Identify which cell holds the provided text, then report its (x, y) central coordinate. 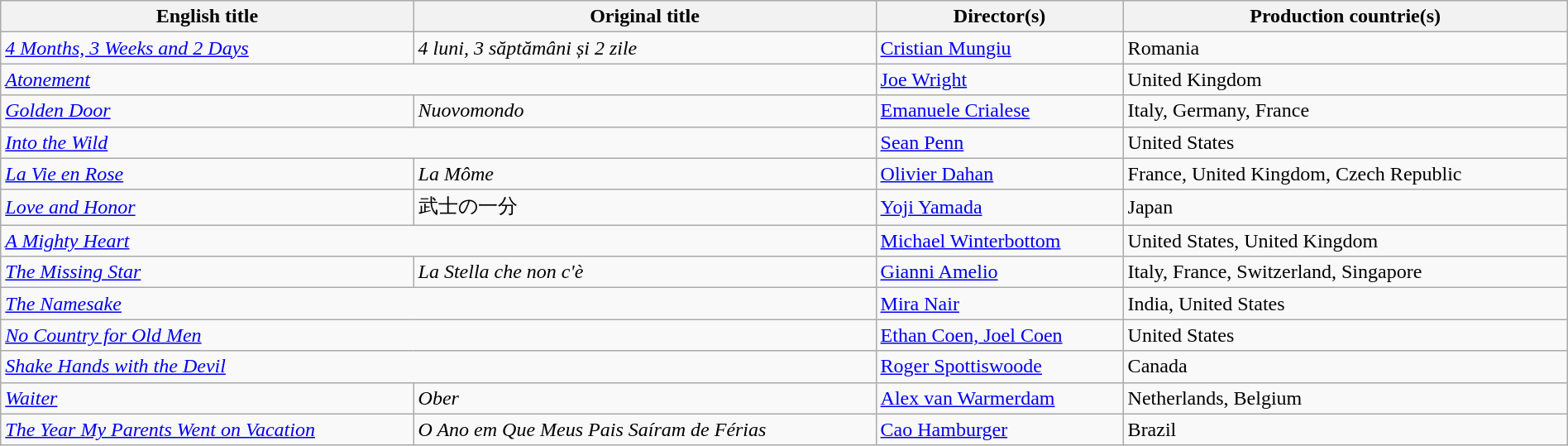
Waiter (207, 398)
United States, United Kingdom (1345, 241)
Japan (1345, 207)
United Kingdom (1345, 79)
4 luni, 3 săptămâni și 2 zile (645, 48)
A Mighty Heart (438, 241)
No Country for Old Men (438, 335)
Atonement (438, 79)
Olivier Dahan (999, 174)
Sean Penn (999, 142)
Love and Honor (207, 207)
O Ano em Que Meus Pais Saíram de Férias (645, 429)
La Stella che non c'è (645, 272)
Alex van Warmerdam (999, 398)
Roger Spottiswoode (999, 367)
Director(s) (999, 17)
English title (207, 17)
Ober (645, 398)
Golden Door (207, 111)
Italy, Germany, France (1345, 111)
La Vie en Rose (207, 174)
La Môme (645, 174)
Netherlands, Belgium (1345, 398)
Ethan Coen, Joel Coen (999, 335)
The Year My Parents Went on Vacation (207, 429)
Brazil (1345, 429)
Romania (1345, 48)
武士の一分 (645, 207)
Joe Wright (999, 79)
Production countrie(s) (1345, 17)
Emanuele Crialese (999, 111)
Italy, France, Switzerland, Singapore (1345, 272)
Mira Nair (999, 304)
The Namesake (438, 304)
The Missing Star (207, 272)
Michael Winterbottom (999, 241)
Gianni Amelio (999, 272)
France, United Kingdom, Czech Republic (1345, 174)
Cao Hamburger (999, 429)
Shake Hands with the Devil (438, 367)
Yoji Yamada (999, 207)
Original title (645, 17)
Cristian Mungiu (999, 48)
Canada (1345, 367)
4 Months, 3 Weeks and 2 Days (207, 48)
Into the Wild (438, 142)
Nuovomondo (645, 111)
India, United States (1345, 304)
